Return (X, Y) of the center of cell containing provided text 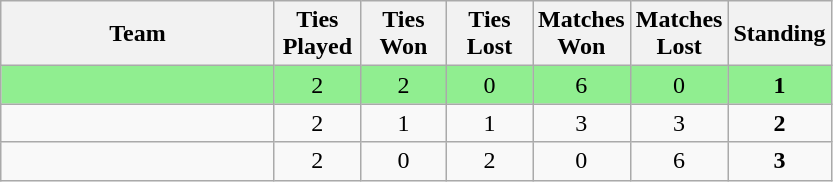
Ties Won (403, 34)
Ties Lost (489, 34)
Standing (780, 34)
Team (138, 34)
Ties Played (317, 34)
Matches Lost (679, 34)
Matches Won (581, 34)
